Capture the cell that displays the provided text and extract its (X, Y) central coordinate. 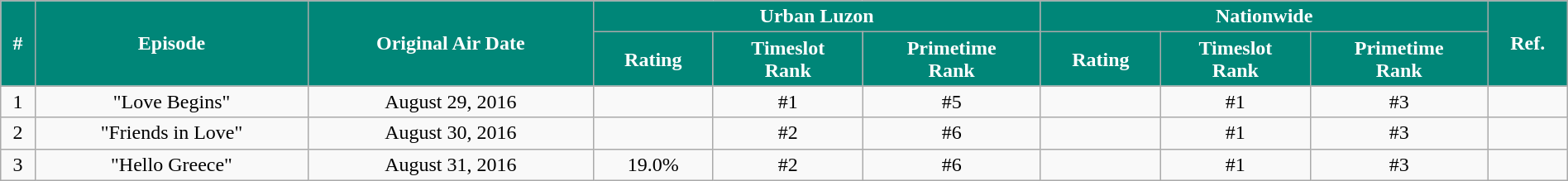
August 31, 2016 (452, 164)
Urban Luzon (817, 17)
August 29, 2016 (452, 102)
Episode (171, 43)
3 (18, 164)
Ref. (1527, 43)
Original Air Date (452, 43)
"Love Begins" (171, 102)
August 30, 2016 (452, 133)
#5 (951, 102)
"Friends in Love" (171, 133)
2 (18, 133)
"Hello Greece" (171, 164)
Nationwide (1264, 17)
# (18, 43)
1 (18, 102)
19.0% (653, 164)
